Output the (x, y) coordinate of the center of the cell containing the given text.  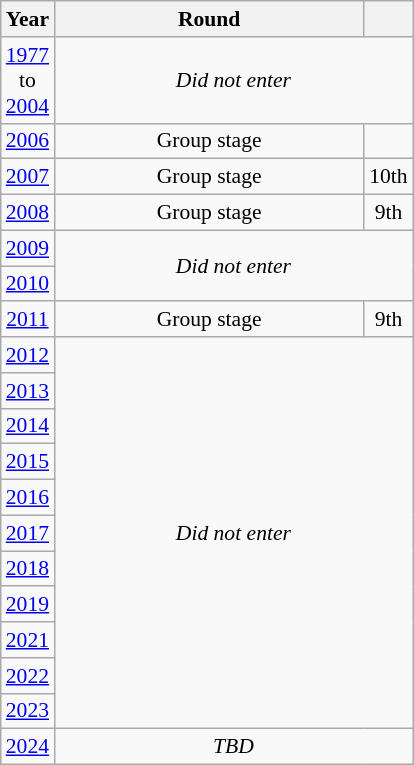
10th (388, 177)
2017 (28, 533)
1977to2004 (28, 80)
2023 (28, 711)
2006 (28, 141)
2009 (28, 248)
2011 (28, 320)
2016 (28, 498)
2012 (28, 355)
Year (28, 19)
2021 (28, 640)
2018 (28, 569)
2015 (28, 462)
2008 (28, 213)
Round (209, 19)
2024 (28, 747)
2022 (28, 676)
2010 (28, 284)
2019 (28, 605)
2007 (28, 177)
TBD (234, 747)
2014 (28, 426)
2013 (28, 391)
